Pinpoint the cell where the given text exists, returning its (X, Y) midpoint coordinate. 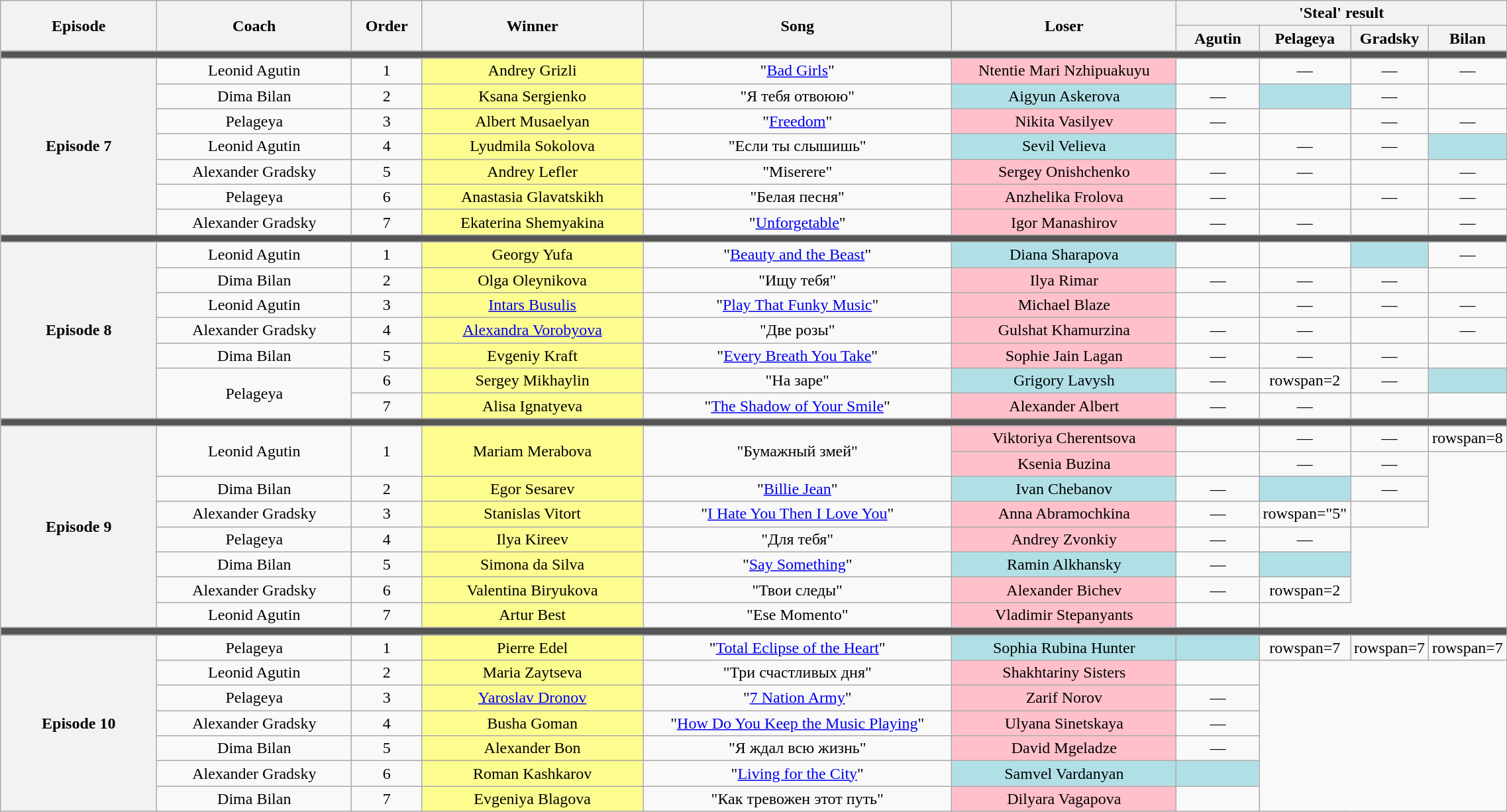
"Ищу тебя" (798, 280)
Viktoriya Cherentsova (1064, 438)
"Ese Momento" (798, 615)
Mariam Merabova (533, 451)
Lyudmila Sokolova (533, 146)
Ntentie Mari Nzhipuakuyu (1064, 71)
Loser (1064, 26)
Maria Zaytseva (533, 673)
Albert Musaelyan (533, 121)
Sophia Rubina Hunter (1064, 647)
Andrey Zvonkiy (1064, 539)
"Я ждал всю жизнь" (798, 748)
"Miserere" (798, 172)
Alexander Bon (533, 748)
Shakhtariny Sisters (1064, 673)
rowspan=8 (1467, 438)
"I Hate You Then I Love You" (798, 514)
"Total Eclipse of the Heart" (798, 647)
"How Do You Keep the Music Playing" (798, 723)
Ksana Sergienko (533, 96)
Dilyara Vagapova (1064, 799)
Alexander Albert (1064, 406)
"Beauty and the Beast" (798, 254)
Song (798, 26)
Ivan Chebanov (1064, 489)
"Я тебя отвоюю" (798, 96)
Order (387, 26)
"Бумажный змей" (798, 451)
"Every Breath You Take" (798, 356)
"Say Something" (798, 564)
'Steal' result (1342, 13)
Evgeniya Blagova (533, 799)
Samvel Vardanyan (1064, 774)
Gradsky (1390, 38)
Episode 9 (79, 527)
"На заре" (798, 381)
Igor Manashirov (1064, 222)
Ilya Kireev (533, 539)
Olga Oleynikova (533, 280)
Intars Busulis (533, 305)
rowspan="5" (1305, 514)
Anna Abramochkina (1064, 514)
Georgy Yufa (533, 254)
Ilya Rimar (1064, 280)
Vladimir Stepanyants (1064, 615)
"Freedom" (798, 121)
Pierre Edel (533, 647)
Alexander Bichev (1064, 589)
"Белая песня" (798, 197)
Stanislas Vitort (533, 514)
Evgeniy Kraft (533, 356)
Aigyun Askerova (1064, 96)
Alisa Ignatyeva (533, 406)
"Для тебя" (798, 539)
Bilan (1467, 38)
Michael Blaze (1064, 305)
Episode 7 (79, 146)
"Твои следы" (798, 589)
Sergey Onishchenko (1064, 172)
Diana Sharapova (1064, 254)
Ksenia Buzina (1064, 464)
Alexandra Vorobyova (533, 330)
Episode 8 (79, 330)
"The Shadow of Your Smile" (798, 406)
"Living for the City" (798, 774)
Busha Goman (533, 723)
Anastasia Glavatskikh (533, 197)
Ulyana Sinetskaya (1064, 723)
Sergey Mikhaylin (533, 381)
Winner (533, 26)
Andrey Lefler (533, 172)
Zarif Norov (1064, 698)
Artur Best (533, 615)
Agutin (1218, 38)
Simona da Silva (533, 564)
Roman Kashkarov (533, 774)
"Три счастливых дня" (798, 673)
Ramin Alkhansky (1064, 564)
Ekaterina Shemyakina (533, 222)
Coach (254, 26)
Nikita Vasilyev (1064, 121)
Sevil Velieva (1064, 146)
"Billie Jean" (798, 489)
Andrey Grizli (533, 71)
Episode 10 (79, 723)
Egor Sesarev (533, 489)
"Play That Funky Music" (798, 305)
"Bad Girls" (798, 71)
Valentina Biryukova (533, 589)
Anzhelika Frolova (1064, 197)
"7 Nation Army" (798, 698)
Episode (79, 26)
Yaroslav Dronov (533, 698)
"Если ты слышишь" (798, 146)
Grigory Lavysh (1064, 381)
"Unforgetable" (798, 222)
Sophie Jain Lagan (1064, 356)
"Как тревожен этот путь" (798, 799)
"Две розы" (798, 330)
Gulshat Khamurzina (1064, 330)
David Mgeladze (1064, 748)
